Output the [X, Y] coordinate of the center of the cell containing the given text.  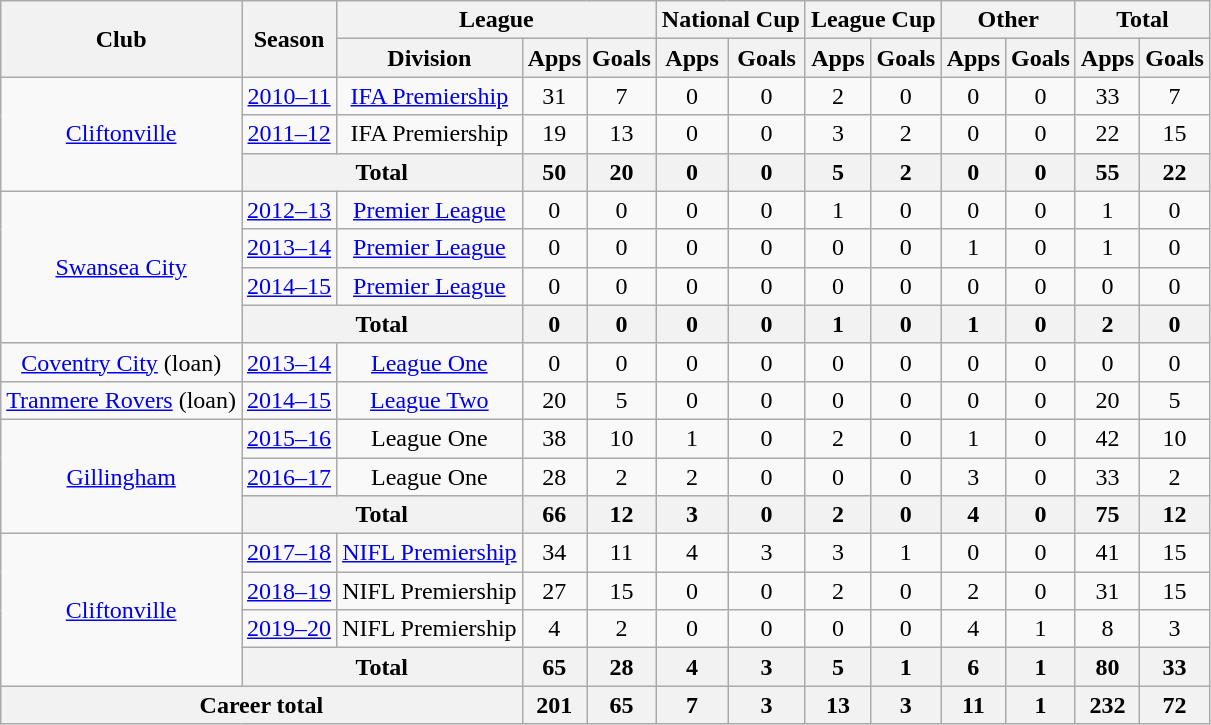
19 [554, 134]
Tranmere Rovers (loan) [122, 400]
2017–18 [290, 553]
2018–19 [290, 591]
2010–11 [290, 96]
League Cup [873, 20]
8 [1107, 629]
6 [973, 667]
2011–12 [290, 134]
66 [554, 515]
National Cup [730, 20]
27 [554, 591]
41 [1107, 553]
Division [430, 58]
2016–17 [290, 477]
201 [554, 705]
2015–16 [290, 438]
Other [1008, 20]
55 [1107, 172]
League Two [430, 400]
75 [1107, 515]
38 [554, 438]
Swansea City [122, 267]
Coventry City (loan) [122, 362]
2019–20 [290, 629]
232 [1107, 705]
Gillingham [122, 476]
42 [1107, 438]
Career total [262, 705]
Club [122, 39]
34 [554, 553]
80 [1107, 667]
72 [1175, 705]
50 [554, 172]
2012–13 [290, 210]
League [497, 20]
Season [290, 39]
